Scan for the cell matching the given text and deliver its (x, y) coordinate at center. 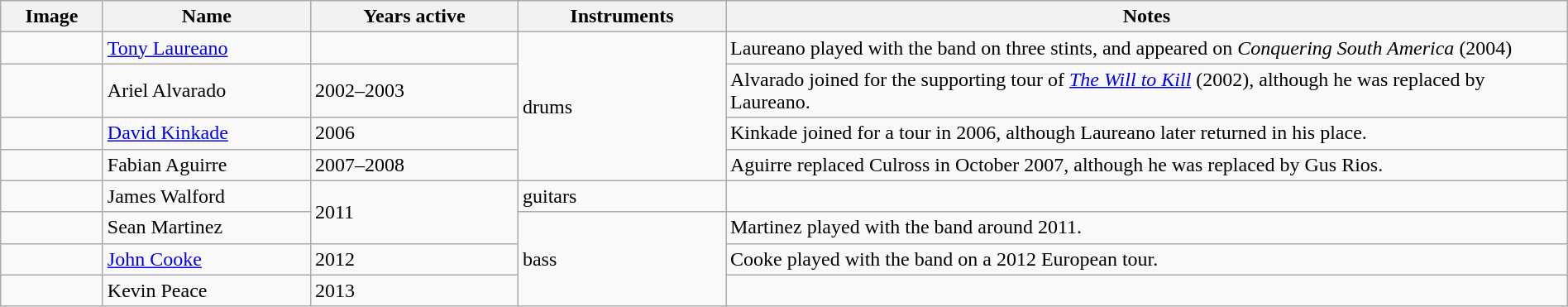
John Cooke (207, 259)
Kinkade joined for a tour in 2006, although Laureano later returned in his place. (1147, 133)
2006 (414, 133)
Years active (414, 17)
2013 (414, 290)
Ariel Alvarado (207, 91)
James Walford (207, 196)
2007–2008 (414, 165)
Aguirre replaced Culross in October 2007, although he was replaced by Gus Rios. (1147, 165)
David Kinkade (207, 133)
2011 (414, 212)
2012 (414, 259)
Image (52, 17)
2002–2003 (414, 91)
Fabian Aguirre (207, 165)
Sean Martinez (207, 228)
Cooke played with the band on a 2012 European tour. (1147, 259)
Notes (1147, 17)
Instruments (622, 17)
Tony Laureano (207, 48)
bass (622, 259)
Alvarado joined for the supporting tour of The Will to Kill (2002), although he was replaced by Laureano. (1147, 91)
Laureano played with the band on three stints, and appeared on Conquering South America (2004) (1147, 48)
guitars (622, 196)
drums (622, 106)
Name (207, 17)
Martinez played with the band around 2011. (1147, 228)
Kevin Peace (207, 290)
